Return (x, y) of the center of cell containing provided text 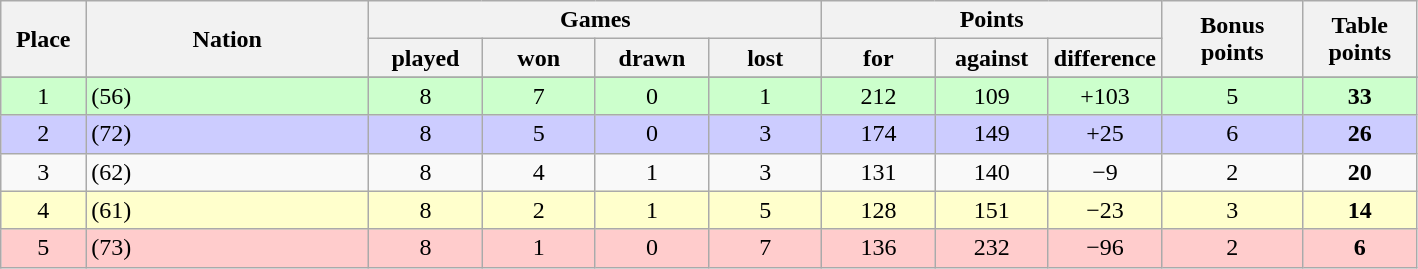
won (538, 58)
(61) (228, 210)
26 (1360, 134)
Points (992, 20)
Tablepoints (1360, 39)
Games (596, 20)
−23 (1104, 210)
232 (992, 248)
33 (1360, 96)
174 (878, 134)
14 (1360, 210)
lost (766, 58)
Bonuspoints (1233, 39)
136 (878, 248)
128 (878, 210)
drawn (652, 58)
212 (878, 96)
140 (992, 172)
(56) (228, 96)
151 (992, 210)
+103 (1104, 96)
−9 (1104, 172)
Nation (228, 39)
+25 (1104, 134)
Place (44, 39)
20 (1360, 172)
109 (992, 96)
played (426, 58)
−96 (1104, 248)
(73) (228, 248)
131 (878, 172)
difference (1104, 58)
(62) (228, 172)
(72) (228, 134)
for (878, 58)
against (992, 58)
149 (992, 134)
